Locate the cell with the specified text and output its (X, Y) center coordinate. 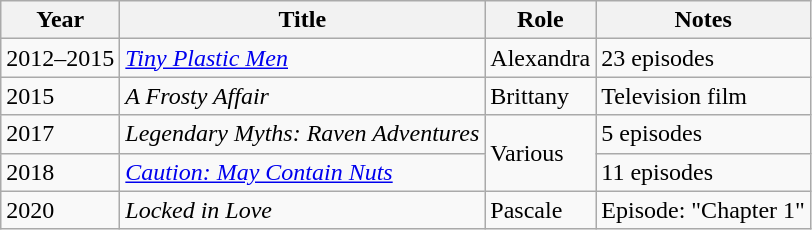
Television film (704, 96)
2012–2015 (60, 58)
5 episodes (704, 134)
23 episodes (704, 58)
Pascale (540, 210)
Title (302, 20)
2017 (60, 134)
A Frosty Affair (302, 96)
Year (60, 20)
2018 (60, 172)
Tiny Plastic Men (302, 58)
11 episodes (704, 172)
Caution: May Contain Nuts (302, 172)
Role (540, 20)
Alexandra (540, 58)
2020 (60, 210)
Episode: "Chapter 1" (704, 210)
Brittany (540, 96)
2015 (60, 96)
Various (540, 153)
Locked in Love (302, 210)
Legendary Myths: Raven Adventures (302, 134)
Notes (704, 20)
